For the text-containing cell, return its midpoint in (X, Y) coordinate format. 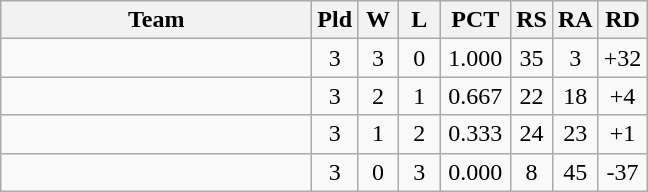
35 (532, 58)
RD (622, 20)
RS (532, 20)
+4 (622, 96)
L (420, 20)
0.000 (476, 172)
8 (532, 172)
PCT (476, 20)
22 (532, 96)
-37 (622, 172)
Pld (335, 20)
23 (575, 134)
18 (575, 96)
Team (156, 20)
W (378, 20)
45 (575, 172)
24 (532, 134)
+1 (622, 134)
0.667 (476, 96)
0.333 (476, 134)
1.000 (476, 58)
RA (575, 20)
+32 (622, 58)
